Capture the cell that displays the provided text and extract its (X, Y) central coordinate. 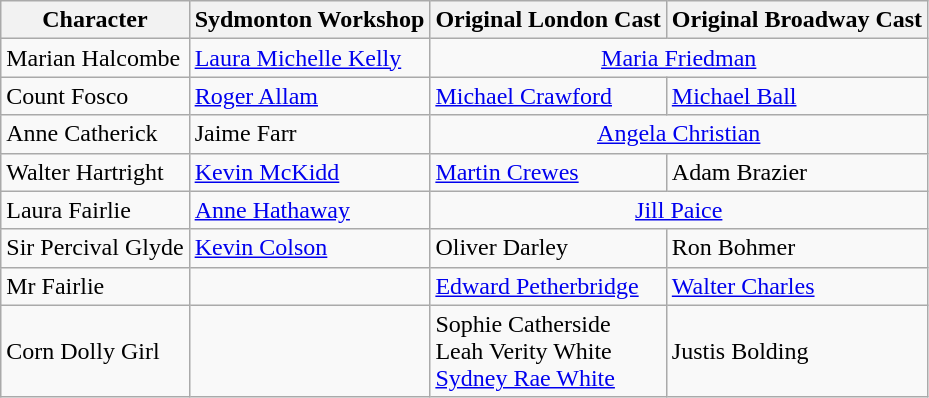
Jill Paice (679, 210)
Count Fosco (95, 96)
Oliver Darley (548, 248)
Adam Brazier (796, 172)
Sydmonton Workshop (310, 20)
Jaime Farr (310, 134)
Original Broadway Cast (796, 20)
Michael Crawford (548, 96)
Walter Charles (796, 286)
Laura Fairlie (95, 210)
Michael Ball (796, 96)
Maria Friedman (679, 58)
Character (95, 20)
Sophie CathersideLeah Verity WhiteSydney Rae White (548, 351)
Kevin McKidd (310, 172)
Anne Hathaway (310, 210)
Martin Crewes (548, 172)
Marian Halcombe (95, 58)
Justis Bolding (796, 351)
Mr Fairlie (95, 286)
Corn Dolly Girl (95, 351)
Laura Michelle Kelly (310, 58)
Ron Bohmer (796, 248)
Angela Christian (679, 134)
Original London Cast (548, 20)
Anne Catherick (95, 134)
Edward Petherbridge (548, 286)
Roger Allam (310, 96)
Sir Percival Glyde (95, 248)
Kevin Colson (310, 248)
Walter Hartright (95, 172)
